Return [x, y] of the center of cell containing provided text 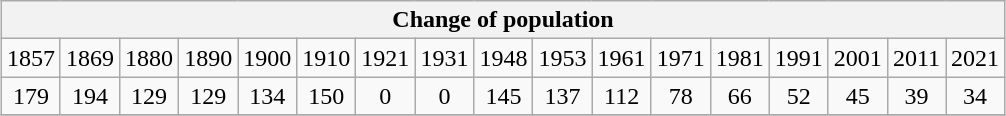
1869 [90, 58]
1900 [268, 58]
1931 [444, 58]
1948 [504, 58]
34 [976, 96]
45 [858, 96]
1880 [150, 58]
112 [622, 96]
78 [680, 96]
1981 [740, 58]
1961 [622, 58]
194 [90, 96]
150 [326, 96]
1910 [326, 58]
134 [268, 96]
145 [504, 96]
39 [916, 96]
2011 [916, 58]
179 [30, 96]
1953 [562, 58]
1890 [208, 58]
137 [562, 96]
2001 [858, 58]
1991 [798, 58]
Change of population [502, 20]
52 [798, 96]
2021 [976, 58]
1921 [386, 58]
1971 [680, 58]
66 [740, 96]
1857 [30, 58]
